Return the [x, y] coordinate for the center point of the cell that contains the specified text.  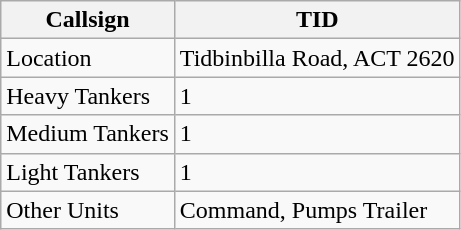
Heavy Tankers [88, 96]
Callsign [88, 20]
Tidbinbilla Road, ACT 2620 [317, 58]
Medium Tankers [88, 134]
TID [317, 20]
Other Units [88, 210]
Location [88, 58]
Light Tankers [88, 172]
Command, Pumps Trailer [317, 210]
